Search for the cell housing the specified text and yield its [X, Y] center coordinate. 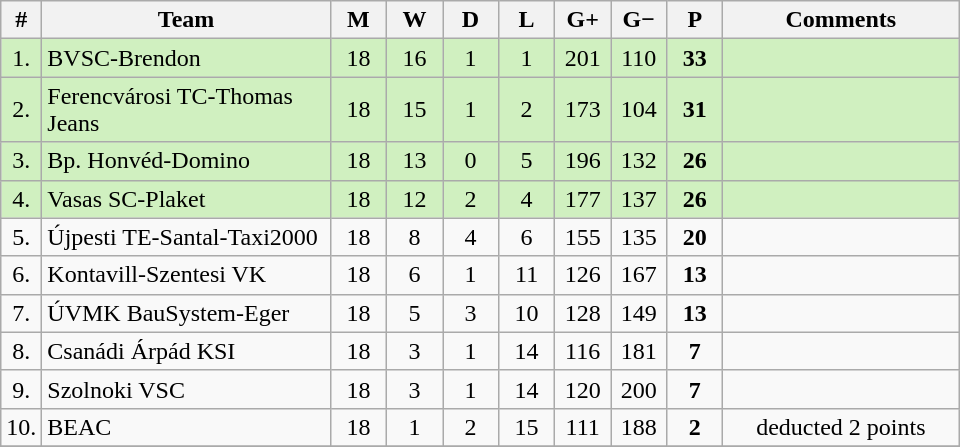
10. [22, 427]
173 [583, 110]
181 [639, 351]
2. [22, 110]
L [527, 20]
Szolnoki VSC [186, 389]
# [22, 20]
155 [583, 237]
8 [414, 237]
M [358, 20]
196 [583, 161]
188 [639, 427]
Comments [841, 20]
Újpesti TE-Santal-Taxi2000 [186, 237]
Team [186, 20]
104 [639, 110]
Bp. Honvéd-Domino [186, 161]
4. [22, 199]
1. [22, 58]
31 [695, 110]
deducted 2 points [841, 427]
128 [583, 313]
126 [583, 275]
20 [695, 237]
116 [583, 351]
Csanádi Árpád KSI [186, 351]
177 [583, 199]
9. [22, 389]
137 [639, 199]
120 [583, 389]
110 [639, 58]
111 [583, 427]
P [695, 20]
149 [639, 313]
Kontavill-Szentesi VK [186, 275]
ÚVMK BauSystem-Eger [186, 313]
BEAC [186, 427]
11 [527, 275]
33 [695, 58]
Vasas SC-Plaket [186, 199]
3. [22, 161]
10 [527, 313]
132 [639, 161]
12 [414, 199]
167 [639, 275]
200 [639, 389]
G+ [583, 20]
W [414, 20]
5. [22, 237]
16 [414, 58]
8. [22, 351]
135 [639, 237]
D [470, 20]
BVSC-Brendon [186, 58]
G− [639, 20]
0 [470, 161]
7. [22, 313]
201 [583, 58]
6. [22, 275]
Ferencvárosi TC-Thomas Jeans [186, 110]
